Output the (x, y) coordinate of the center of the cell containing the given text.  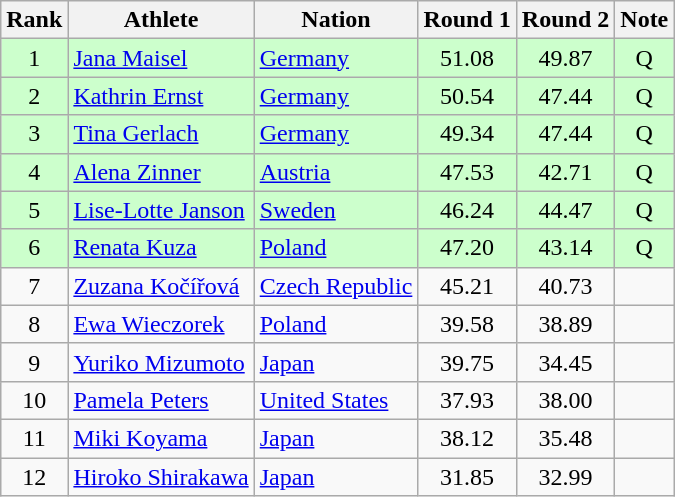
38.89 (565, 324)
32.99 (565, 477)
Nation (336, 20)
42.71 (565, 172)
46.24 (467, 210)
5 (34, 210)
Alena Zinner (161, 172)
38.12 (467, 438)
Athlete (161, 20)
35.48 (565, 438)
Round 1 (467, 20)
7 (34, 286)
47.20 (467, 248)
11 (34, 438)
51.08 (467, 58)
Miki Koyama (161, 438)
Note (644, 20)
3 (34, 134)
Hiroko Shirakawa (161, 477)
Czech Republic (336, 286)
Ewa Wieczorek (161, 324)
Renata Kuza (161, 248)
Tina Gerlach (161, 134)
Yuriko Mizumoto (161, 362)
Lise-Lotte Janson (161, 210)
43.14 (565, 248)
37.93 (467, 400)
45.21 (467, 286)
39.75 (467, 362)
49.34 (467, 134)
34.45 (565, 362)
8 (34, 324)
Kathrin Ernst (161, 96)
31.85 (467, 477)
Pamela Peters (161, 400)
39.58 (467, 324)
47.53 (467, 172)
1 (34, 58)
38.00 (565, 400)
50.54 (467, 96)
United States (336, 400)
Zuzana Kočířová (161, 286)
4 (34, 172)
9 (34, 362)
12 (34, 477)
Sweden (336, 210)
49.87 (565, 58)
Austria (336, 172)
40.73 (565, 286)
44.47 (565, 210)
10 (34, 400)
Round 2 (565, 20)
Jana Maisel (161, 58)
6 (34, 248)
2 (34, 96)
Rank (34, 20)
